Detect which cell encompasses the target text, then output its (x, y) center coordinate. 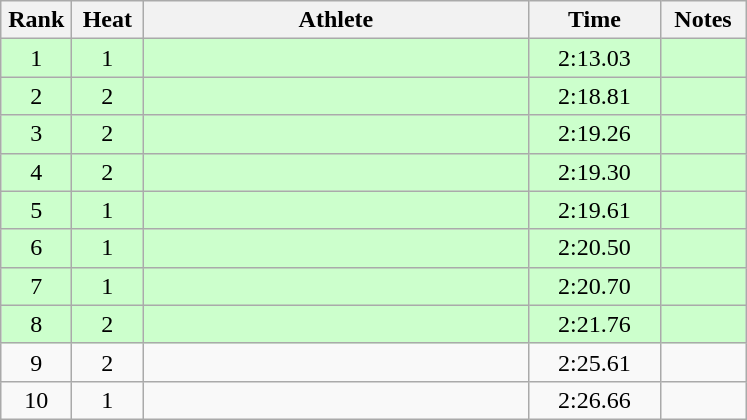
2:19.30 (594, 172)
2:13.03 (594, 58)
Athlete (336, 20)
2:25.61 (594, 362)
5 (36, 210)
4 (36, 172)
2:20.50 (594, 248)
2:19.26 (594, 134)
Notes (703, 20)
2:20.70 (594, 286)
6 (36, 248)
2:18.81 (594, 96)
2:26.66 (594, 400)
10 (36, 400)
3 (36, 134)
2:19.61 (594, 210)
2:21.76 (594, 324)
8 (36, 324)
7 (36, 286)
Rank (36, 20)
9 (36, 362)
Heat (108, 20)
Time (594, 20)
